Search for the cell housing the specified text and yield its [X, Y] center coordinate. 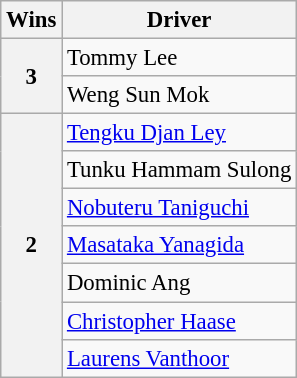
2 [32, 246]
Driver [180, 20]
Laurens Vanthoor [180, 358]
Christopher Haase [180, 321]
Dominic Ang [180, 283]
Tommy Lee [180, 58]
Weng Sun Mok [180, 95]
Nobuteru Taniguchi [180, 208]
Masataka Yanagida [180, 245]
3 [32, 76]
Tunku Hammam Sulong [180, 170]
Tengku Djan Ley [180, 133]
Wins [32, 20]
